Pinpoint the cell where the given text exists, returning its (x, y) midpoint coordinate. 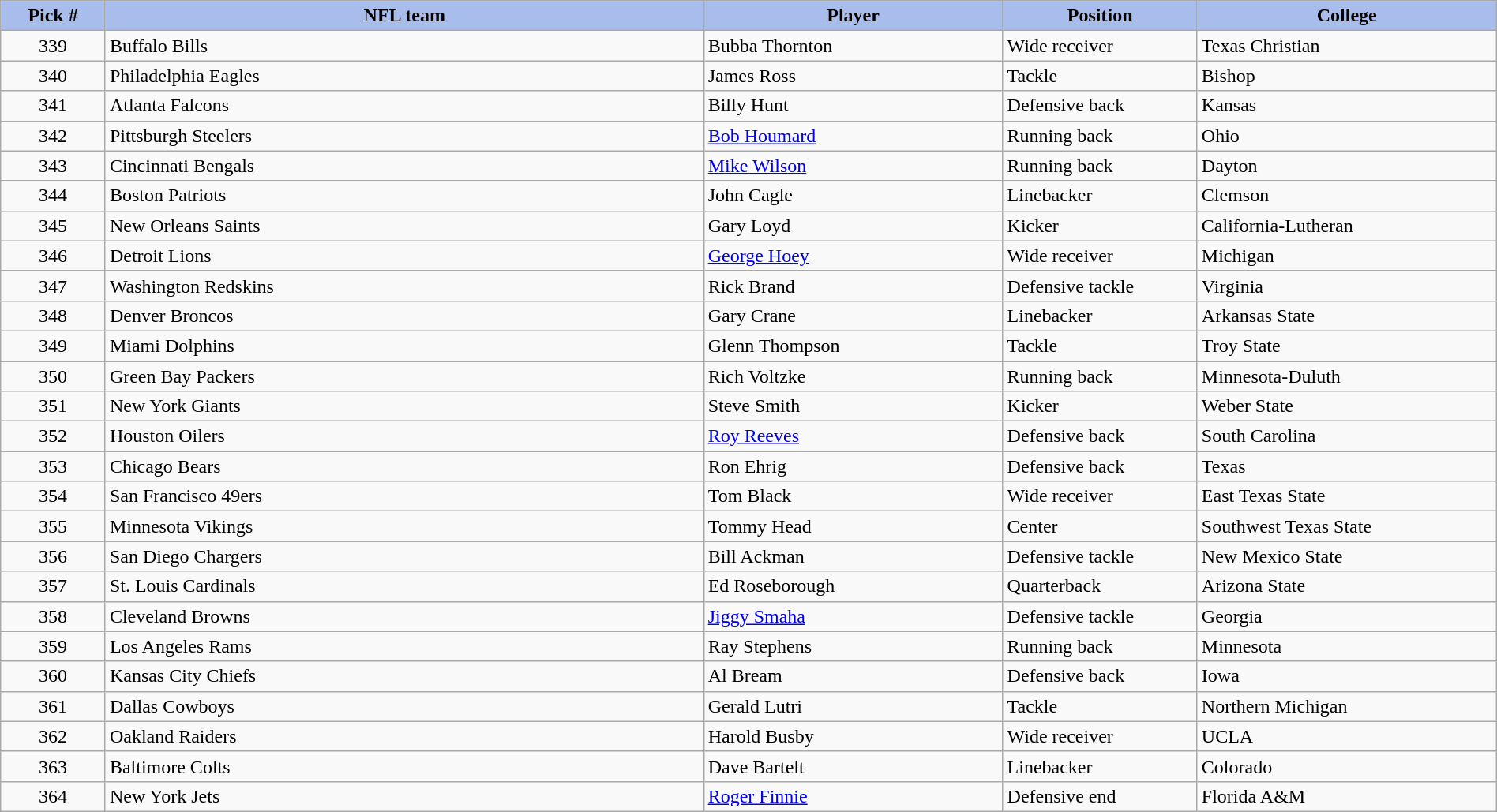
343 (54, 166)
Buffalo Bills (404, 46)
348 (54, 316)
356 (54, 556)
350 (54, 376)
Iowa (1347, 676)
Northern Michigan (1347, 706)
Georgia (1347, 616)
361 (54, 706)
352 (54, 436)
James Ross (853, 76)
344 (54, 196)
362 (54, 736)
Jiggy Smaha (853, 616)
Arkansas State (1347, 316)
359 (54, 646)
364 (54, 796)
Ray Stephens (853, 646)
Ed Roseborough (853, 586)
Rick Brand (853, 286)
Minnesota-Duluth (1347, 376)
San Diego Chargers (404, 556)
340 (54, 76)
Quarterback (1100, 586)
Defensive end (1100, 796)
Chicago Bears (404, 466)
Green Bay Packers (404, 376)
New York Giants (404, 406)
Steve Smith (853, 406)
Baltimore Colts (404, 766)
Gary Loyd (853, 226)
Minnesota (1347, 646)
345 (54, 226)
Dallas Cowboys (404, 706)
Colorado (1347, 766)
NFL team (404, 16)
Boston Patriots (404, 196)
Bob Houmard (853, 136)
San Francisco 49ers (404, 496)
Cleveland Browns (404, 616)
Atlanta Falcons (404, 106)
Detroit Lions (404, 256)
Arizona State (1347, 586)
Troy State (1347, 346)
355 (54, 526)
346 (54, 256)
Al Bream (853, 676)
Tom Black (853, 496)
Los Angeles Rams (404, 646)
Virginia (1347, 286)
Washington Redskins (404, 286)
Philadelphia Eagles (404, 76)
Pick # (54, 16)
Miami Dolphins (404, 346)
358 (54, 616)
Ron Ehrig (853, 466)
Harold Busby (853, 736)
New Mexico State (1347, 556)
Clemson (1347, 196)
342 (54, 136)
New Orleans Saints (404, 226)
Bill Ackman (853, 556)
Florida A&M (1347, 796)
New York Jets (404, 796)
John Cagle (853, 196)
353 (54, 466)
Minnesota Vikings (404, 526)
363 (54, 766)
Rich Voltzke (853, 376)
Kansas City Chiefs (404, 676)
Roy Reeves (853, 436)
Michigan (1347, 256)
Position (1100, 16)
Billy Hunt (853, 106)
Texas Christian (1347, 46)
George Hoey (853, 256)
UCLA (1347, 736)
California-Lutheran (1347, 226)
Center (1100, 526)
Kansas (1347, 106)
College (1347, 16)
Denver Broncos (404, 316)
Southwest Texas State (1347, 526)
351 (54, 406)
Cincinnati Bengals (404, 166)
Roger Finnie (853, 796)
Gerald Lutri (853, 706)
St. Louis Cardinals (404, 586)
Bubba Thornton (853, 46)
341 (54, 106)
Pittsburgh Steelers (404, 136)
354 (54, 496)
360 (54, 676)
349 (54, 346)
339 (54, 46)
Dayton (1347, 166)
Gary Crane (853, 316)
Houston Oilers (404, 436)
Bishop (1347, 76)
East Texas State (1347, 496)
Dave Bartelt (853, 766)
South Carolina (1347, 436)
357 (54, 586)
347 (54, 286)
Mike Wilson (853, 166)
Texas (1347, 466)
Oakland Raiders (404, 736)
Tommy Head (853, 526)
Glenn Thompson (853, 346)
Player (853, 16)
Weber State (1347, 406)
Ohio (1347, 136)
